Identify which cell holds the provided text, then report its [X, Y] central coordinate. 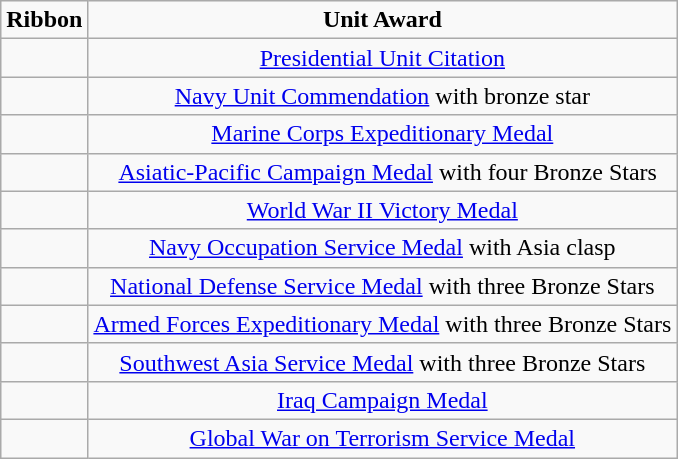
National Defense Service Medal with three Bronze Stars [382, 286]
World War II Victory Medal [382, 210]
Asiatic-Pacific Campaign Medal with four Bronze Stars [382, 172]
Ribbon [44, 20]
Navy Occupation Service Medal with Asia clasp [382, 248]
Iraq Campaign Medal [382, 400]
Marine Corps Expeditionary Medal [382, 134]
Southwest Asia Service Medal with three Bronze Stars [382, 362]
Navy Unit Commendation with bronze star [382, 96]
Unit Award [382, 20]
Global War on Terrorism Service Medal [382, 438]
Presidential Unit Citation [382, 58]
Armed Forces Expeditionary Medal with three Bronze Stars [382, 324]
